Extract the (X, Y) coordinate from the center of the cell holding the provided text.  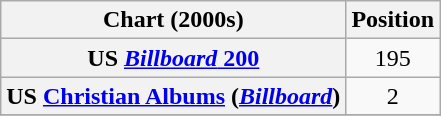
US Christian Albums (Billboard) (174, 96)
Chart (2000s) (174, 20)
Position (393, 20)
US Billboard 200 (174, 58)
195 (393, 58)
2 (393, 96)
